Search for the cell housing the specified text and yield its [x, y] center coordinate. 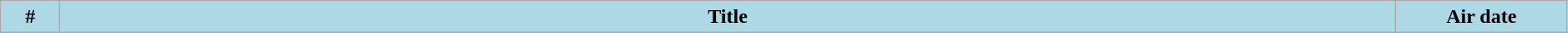
# [30, 17]
Title [728, 17]
Air date [1481, 17]
